Provide the (x, y) coordinate of the cell's center where the given text is located.  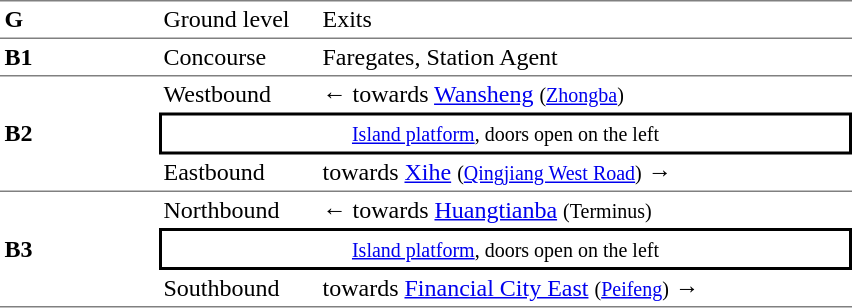
Ground level (238, 20)
towards Financial City East (Peifeng) → (585, 289)
G (80, 20)
Faregates, Station Agent (585, 58)
Concourse (238, 58)
Westbound (238, 94)
Southbound (238, 289)
Northbound (238, 210)
B3 (80, 250)
Eastbound (238, 173)
← towards Wansheng (Zhongba) (585, 94)
← towards Huangtianba (Terminus) (585, 210)
Exits (585, 20)
towards Xihe (Qingjiang West Road) → (585, 173)
B2 (80, 134)
B1 (80, 58)
